Pinpoint the cell where the given text exists, returning its [x, y] midpoint coordinate. 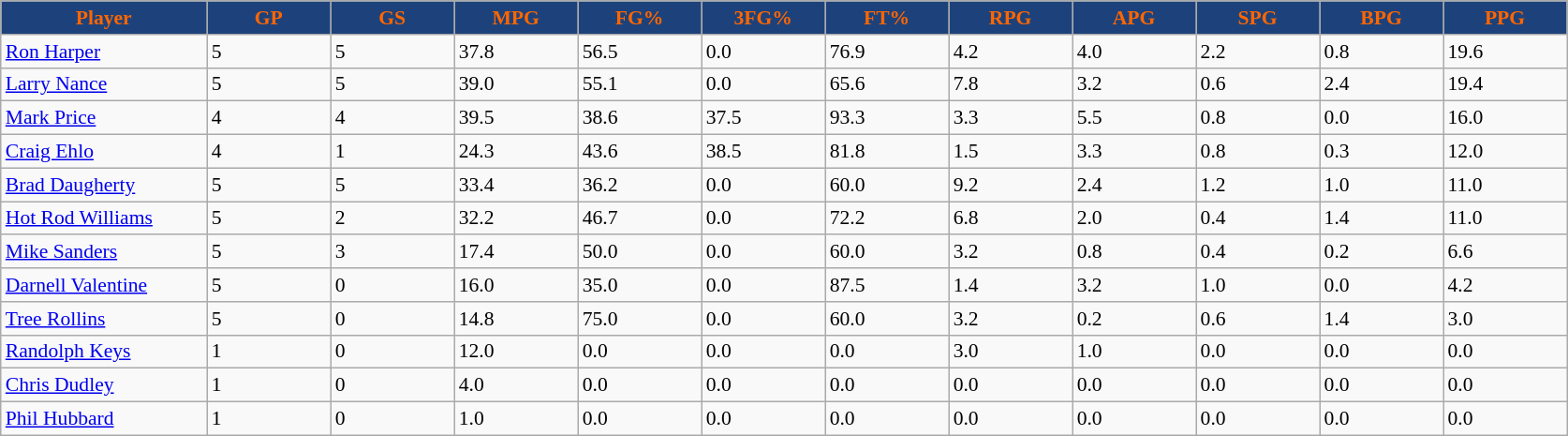
MPG [516, 18]
Hot Rod Williams [104, 218]
Mark Price [104, 118]
3 [392, 252]
37.5 [763, 118]
3FG% [763, 18]
17.4 [516, 252]
Chris Dudley [104, 385]
Randolph Keys [104, 352]
38.5 [763, 152]
19.4 [1504, 84]
RPG [1011, 18]
Player [104, 18]
GP [269, 18]
Mike Sanders [104, 252]
1.5 [1011, 152]
72.2 [887, 218]
81.8 [887, 152]
Ron Harper [104, 52]
32.2 [516, 218]
6.6 [1504, 252]
38.6 [640, 118]
43.6 [640, 152]
56.5 [640, 52]
7.8 [1011, 84]
46.7 [640, 218]
Phil Hubbard [104, 419]
33.4 [516, 185]
93.3 [887, 118]
6.8 [1011, 218]
76.9 [887, 52]
2.2 [1258, 52]
1.2 [1258, 185]
PPG [1504, 18]
GS [392, 18]
87.5 [887, 285]
FT% [887, 18]
65.6 [887, 84]
2.0 [1134, 218]
55.1 [640, 84]
Darnell Valentine [104, 285]
24.3 [516, 152]
5.5 [1134, 118]
Craig Ehlo [104, 152]
37.8 [516, 52]
36.2 [640, 185]
Tree Rollins [104, 319]
FG% [640, 18]
Larry Nance [104, 84]
35.0 [640, 285]
2 [392, 218]
75.0 [640, 319]
Brad Daugherty [104, 185]
0.3 [1382, 152]
19.6 [1504, 52]
SPG [1258, 18]
APG [1134, 18]
39.5 [516, 118]
BPG [1382, 18]
50.0 [640, 252]
39.0 [516, 84]
14.8 [516, 319]
9.2 [1011, 185]
